Detect which cell encompasses the target text, then output its [x, y] center coordinate. 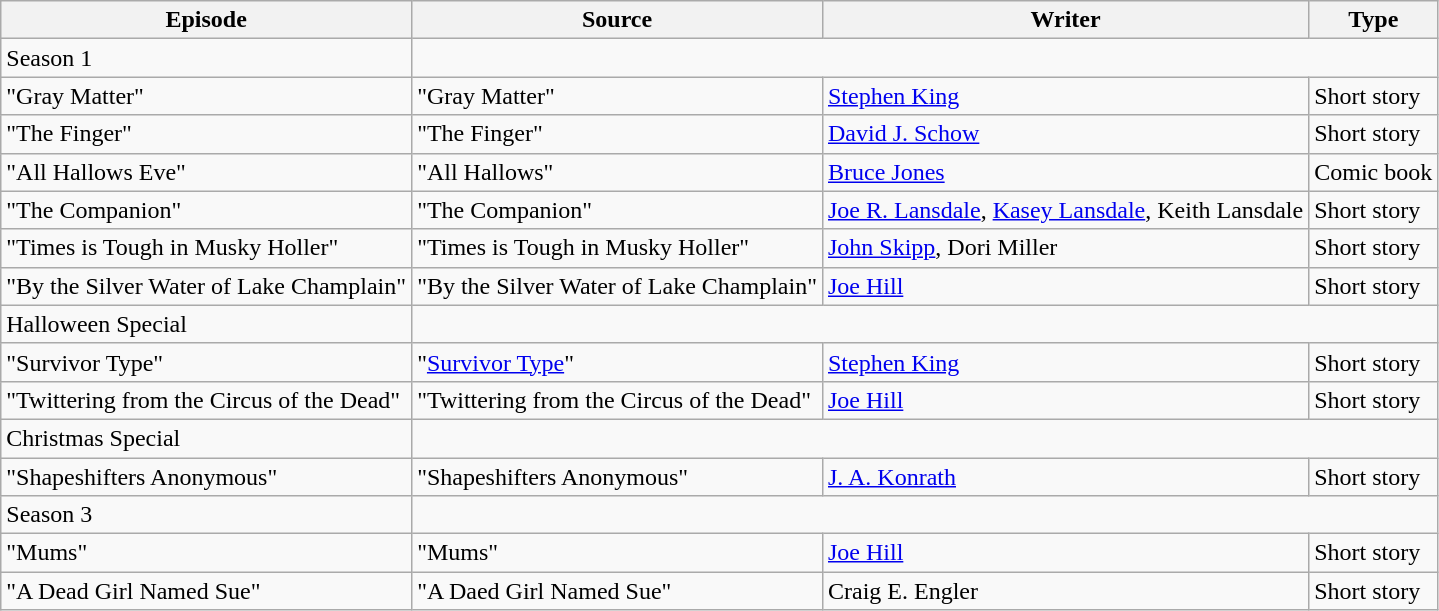
"A Daed Girl Named Sue" [618, 591]
Source [618, 20]
Writer [1065, 20]
David J. Schow [1065, 134]
"A Dead Girl Named Sue" [206, 591]
Halloween Special [206, 324]
John Skipp, Dori Miller [1065, 248]
Type [1374, 20]
J. A. Konrath [1065, 477]
Joe R. Lansdale, Kasey Lansdale, Keith Lansdale [1065, 210]
Episode [206, 20]
Craig E. Engler [1065, 591]
Season 3 [206, 515]
Comic book [1374, 172]
Bruce Jones [1065, 172]
Season 1 [206, 58]
"All Hallows Eve" [206, 172]
Christmas Special [206, 438]
"All Hallows" [618, 172]
